For the text-containing cell, return its midpoint in (X, Y) coordinate format. 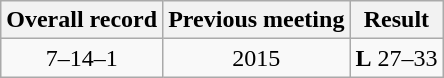
Previous meeting (256, 20)
Overall record (82, 20)
2015 (256, 58)
L 27–33 (396, 58)
Result (396, 20)
7–14–1 (82, 58)
